For the text-containing cell, return its midpoint in [x, y] coordinate format. 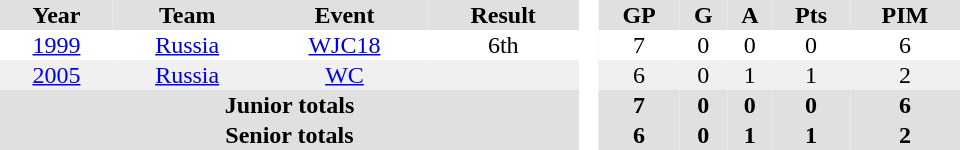
6th [504, 45]
G [703, 15]
Year [56, 15]
Result [504, 15]
A [750, 15]
WC [344, 75]
Senior totals [290, 135]
Event [344, 15]
1999 [56, 45]
Pts [811, 15]
WJC18 [344, 45]
GP [639, 15]
PIM [905, 15]
Team [187, 15]
2005 [56, 75]
Junior totals [290, 105]
